Provide the (x, y) coordinate of the cell's center where the given text is located.  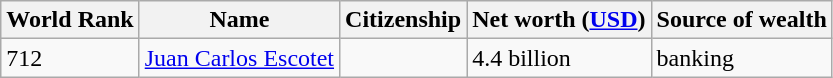
banking (742, 58)
Juan Carlos Escotet (239, 58)
Citizenship (404, 20)
Net worth (USD) (559, 20)
World Rank (70, 20)
712 (70, 58)
4.4 billion (559, 58)
Name (239, 20)
Source of wealth (742, 20)
